Output the (X, Y) coordinate of the center of the cell containing the given text.  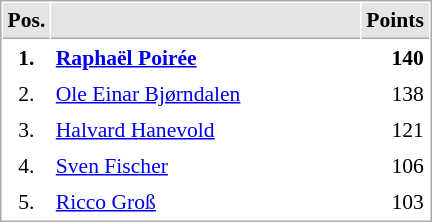
Raphaël Poirée (206, 57)
121 (396, 129)
Halvard Hanevold (206, 129)
2. (26, 93)
Pos. (26, 21)
Ole Einar Bjørndalen (206, 93)
103 (396, 201)
3. (26, 129)
Sven Fischer (206, 165)
5. (26, 201)
140 (396, 57)
Ricco Groß (206, 201)
Points (396, 21)
106 (396, 165)
138 (396, 93)
1. (26, 57)
4. (26, 165)
